Determine the (x, y) coordinate at the center of the cell enclosing the given text.  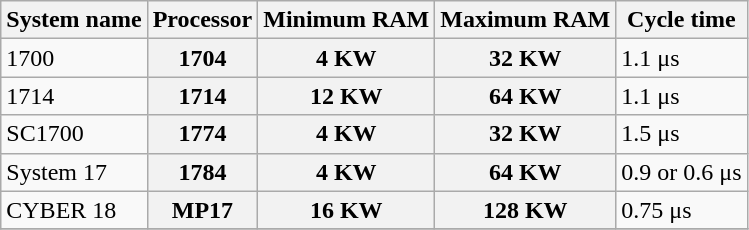
0.75 μs (682, 210)
Processor (202, 20)
12 KW (346, 96)
1700 (74, 58)
0.9 or 0.6 μs (682, 172)
SC1700 (74, 134)
1704 (202, 58)
CYBER 18 (74, 210)
Minimum RAM (346, 20)
System 17 (74, 172)
Cycle time (682, 20)
MP17 (202, 210)
System name (74, 20)
128 KW (526, 210)
Maximum RAM (526, 20)
1774 (202, 134)
16 KW (346, 210)
1784 (202, 172)
1.5 μs (682, 134)
